Scan for the cell matching the given text and deliver its [X, Y] coordinate at center. 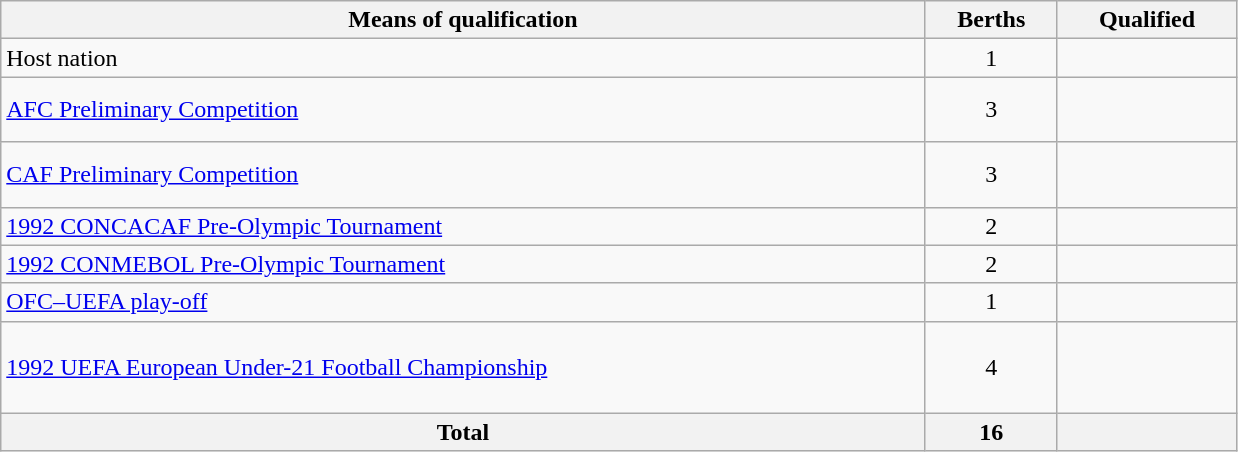
Total [463, 432]
Berths [991, 20]
1992 CONMEBOL Pre-Olympic Tournament [463, 264]
CAF Preliminary Competition [463, 174]
OFC–UEFA play-off [463, 302]
1992 CONCACAF Pre-Olympic Tournament [463, 226]
Means of qualification [463, 20]
Host nation [463, 58]
Qualified [1146, 20]
16 [991, 432]
AFC Preliminary Competition [463, 110]
4 [991, 367]
1992 UEFA European Under-21 Football Championship [463, 367]
